Detect which cell encompasses the target text, then output its (X, Y) center coordinate. 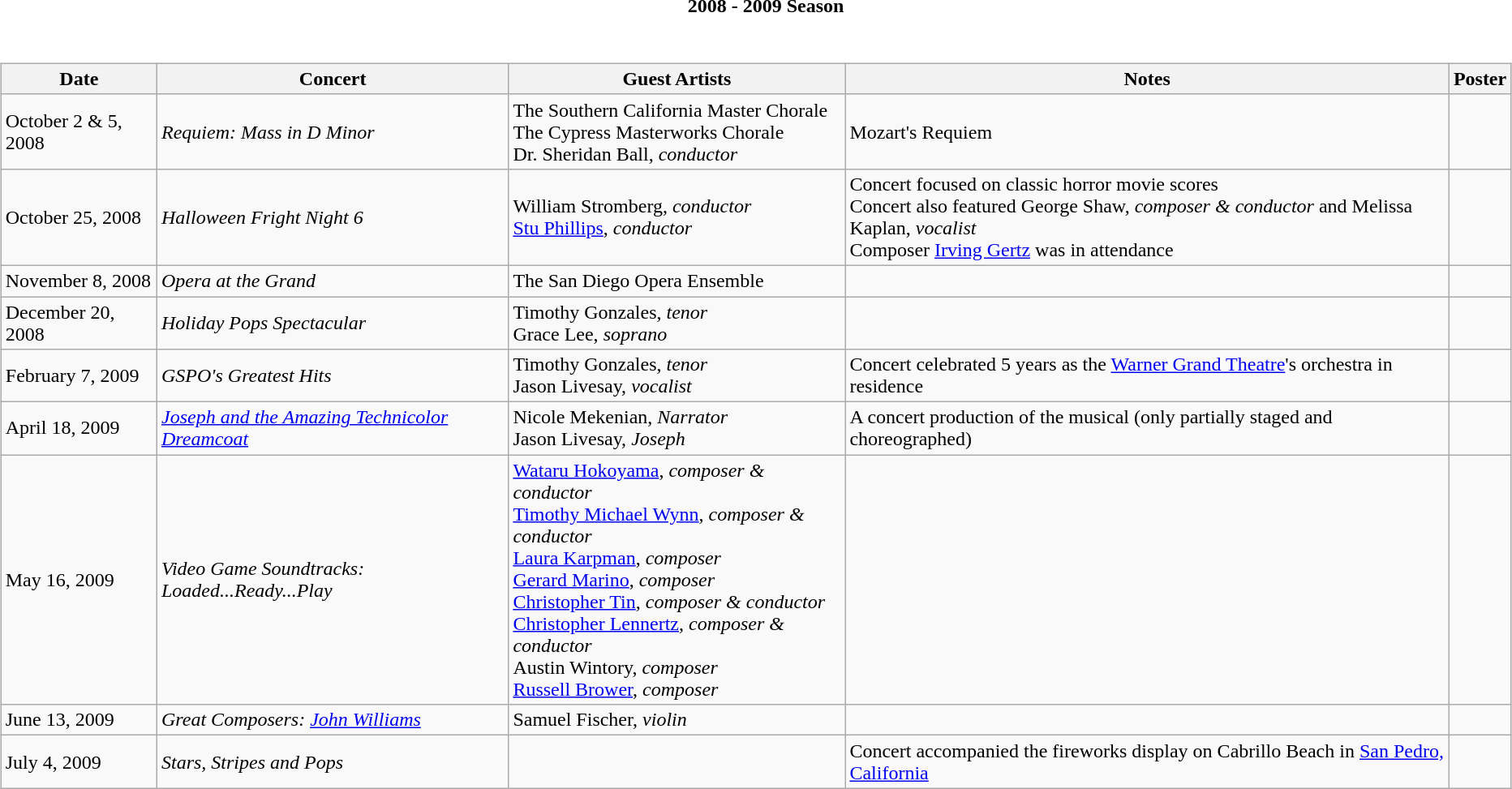
June 13, 2009 (79, 720)
Stars, Stripes and Pops (333, 762)
Halloween Fright Night 6 (333, 217)
November 8, 2008 (79, 281)
Mozart's Requiem (1147, 131)
Holiday Pops Spectacular (333, 323)
October 25, 2008 (79, 217)
William Stromberg, conductorStu Phillips, conductor (677, 217)
Date (79, 79)
Great Composers: John Williams (333, 720)
Concert celebrated 5 years as the Warner Grand Theatre's orchestra in residence (1147, 376)
December 20, 2008 (79, 323)
The Southern California Master ChoraleThe Cypress Masterworks ChoraleDr. Sheridan Ball, conductor (677, 131)
GSPO's Greatest Hits (333, 376)
Joseph and the Amazing Technicolor Dreamcoat (333, 428)
Timothy Gonzales, tenorGrace Lee, soprano (677, 323)
April 18, 2009 (79, 428)
Guest Artists (677, 79)
Poster (1480, 79)
May 16, 2009 (79, 580)
October 2 & 5, 2008 (79, 131)
Concert (333, 79)
Concert accompanied the fireworks display on Cabrillo Beach in San Pedro, California (1147, 762)
February 7, 2009 (79, 376)
Opera at the Grand (333, 281)
Nicole Mekenian, NarratorJason Livesay, Joseph (677, 428)
Timothy Gonzales, tenorJason Livesay, vocalist (677, 376)
Video Game Soundtracks: Loaded...Ready...Play (333, 580)
The San Diego Opera Ensemble (677, 281)
Requiem: Mass in D Minor (333, 131)
Samuel Fischer, violin (677, 720)
July 4, 2009 (79, 762)
A concert production of the musical (only partially staged and choreographed) (1147, 428)
Notes (1147, 79)
